Scan for the cell matching the given text and deliver its (X, Y) coordinate at center. 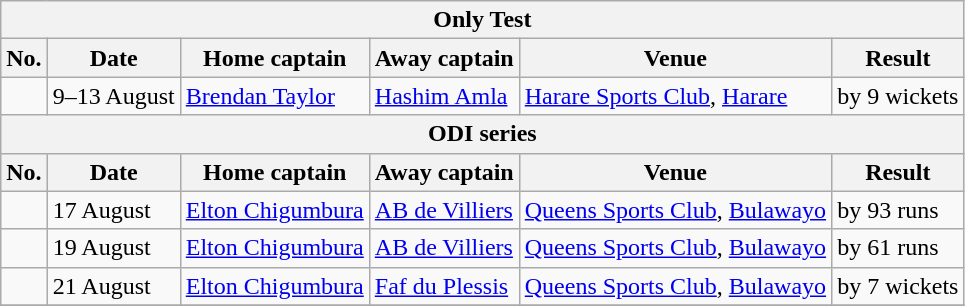
Faf du Plessis (444, 286)
Harare Sports Club, Harare (675, 96)
17 August (114, 210)
Brendan Taylor (274, 96)
ODI series (482, 134)
19 August (114, 248)
by 93 runs (898, 210)
by 61 runs (898, 248)
21 August (114, 286)
9–13 August (114, 96)
by 9 wickets (898, 96)
Only Test (482, 20)
by 7 wickets (898, 286)
Hashim Amla (444, 96)
